Return the [X, Y] coordinate for the center point of the cell that contains the specified text.  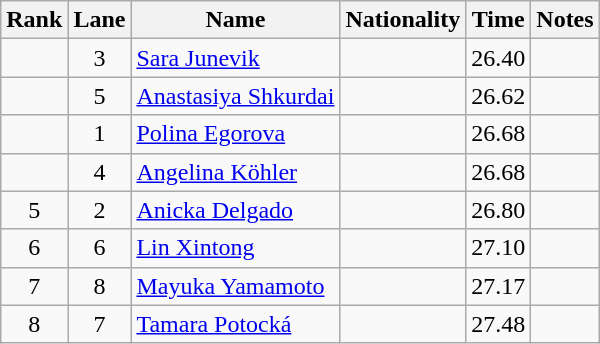
Anastasiya Shkurdai [236, 96]
Polina Egorova [236, 134]
4 [100, 172]
Angelina Köhler [236, 172]
26.80 [498, 210]
Sara Junevik [236, 58]
27.17 [498, 286]
Rank [34, 20]
1 [100, 134]
Notes [565, 20]
3 [100, 58]
Tamara Potocká [236, 324]
26.40 [498, 58]
26.62 [498, 96]
27.48 [498, 324]
2 [100, 210]
Name [236, 20]
27.10 [498, 248]
Nationality [403, 20]
Lin Xintong [236, 248]
Anicka Delgado [236, 210]
Mayuka Yamamoto [236, 286]
Time [498, 20]
Lane [100, 20]
